Find where the given text appears and provide that cell's center as [x, y] coordinate. 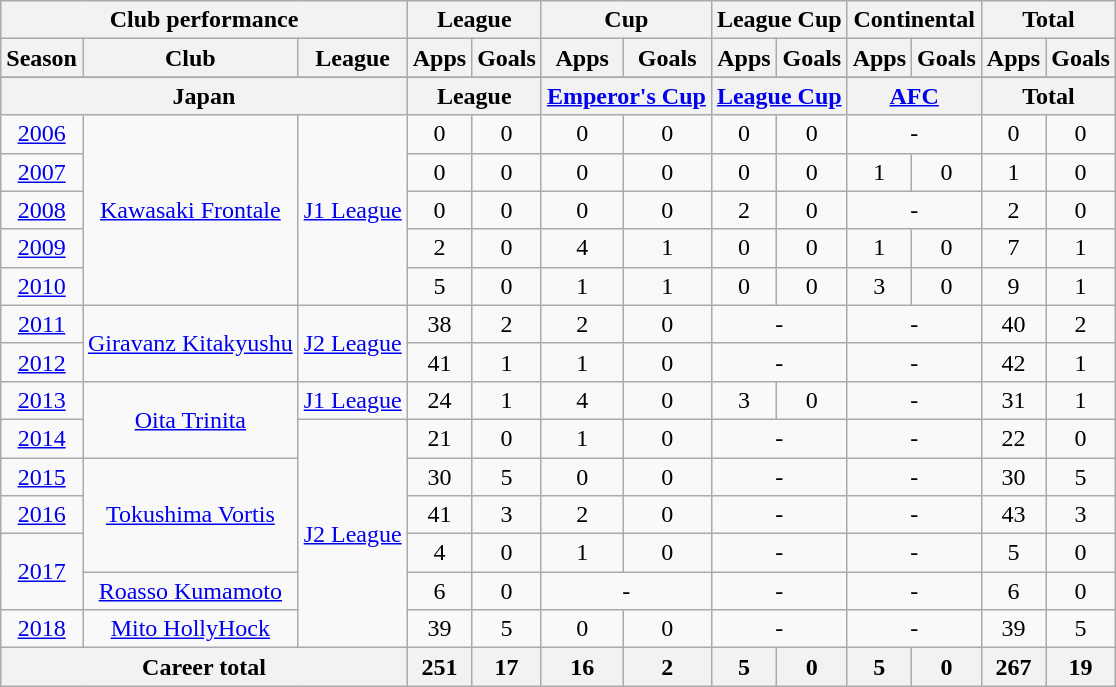
Kawasaki Frontale [190, 210]
Japan [204, 96]
19 [1081, 667]
38 [439, 324]
Club [190, 58]
Tokushima Vortis [190, 515]
2006 [42, 134]
Club performance [204, 20]
Roasso Kumamoto [190, 591]
Oita Trinita [190, 419]
9 [1013, 286]
31 [1013, 400]
2015 [42, 477]
AFC [914, 96]
2018 [42, 629]
Emperor's Cup [626, 96]
2008 [42, 210]
Season [42, 58]
42 [1013, 362]
7 [1013, 248]
2007 [42, 172]
43 [1013, 515]
Mito HollyHock [190, 629]
40 [1013, 324]
17 [507, 667]
Giravanz Kitakyushu [190, 343]
2009 [42, 248]
2012 [42, 362]
16 [582, 667]
251 [439, 667]
2016 [42, 515]
22 [1013, 438]
2011 [42, 324]
Continental [914, 20]
Cup [626, 20]
2014 [42, 438]
21 [439, 438]
2017 [42, 572]
267 [1013, 667]
2010 [42, 286]
24 [439, 400]
Career total [204, 667]
2013 [42, 400]
